Search for the cell housing the specified text and yield its (x, y) center coordinate. 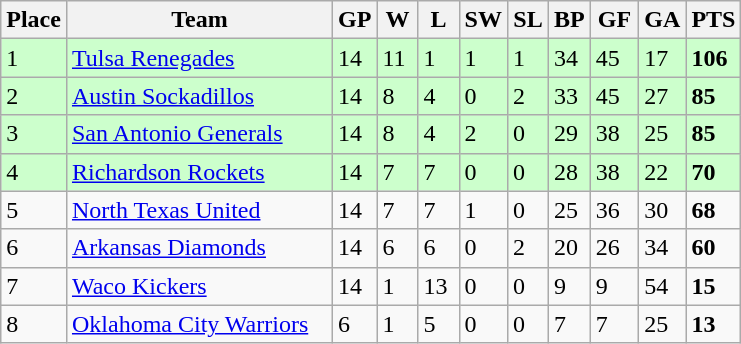
17 (662, 58)
BP (570, 20)
3 (34, 134)
Team (199, 20)
Arkansas Diamonds (199, 248)
36 (614, 210)
27 (662, 96)
26 (614, 248)
60 (714, 248)
20 (570, 248)
54 (662, 286)
GA (662, 20)
Tulsa Renegades (199, 58)
W (398, 20)
29 (570, 134)
Richardson Rockets (199, 172)
North Texas United (199, 210)
30 (662, 210)
106 (714, 58)
33 (570, 96)
22 (662, 172)
L (438, 20)
GF (614, 20)
PTS (714, 20)
San Antonio Generals (199, 134)
68 (714, 210)
15 (714, 286)
SW (483, 20)
Oklahoma City Warriors (199, 324)
Austin Sockadillos (199, 96)
11 (398, 58)
Place (34, 20)
28 (570, 172)
70 (714, 172)
Waco Kickers (199, 286)
SL (528, 20)
GP (355, 20)
